Output the (X, Y) coordinate of the center of the cell containing the given text.  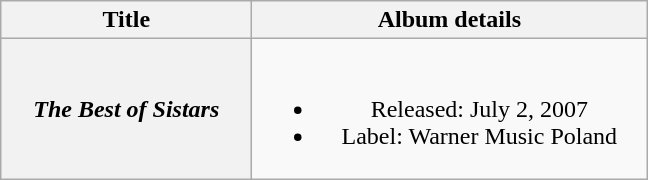
Released: July 2, 2007Label: Warner Music Poland (450, 109)
Album details (450, 20)
Title (126, 20)
The Best of Sistars (126, 109)
